Return [x, y] of the center of cell containing provided text 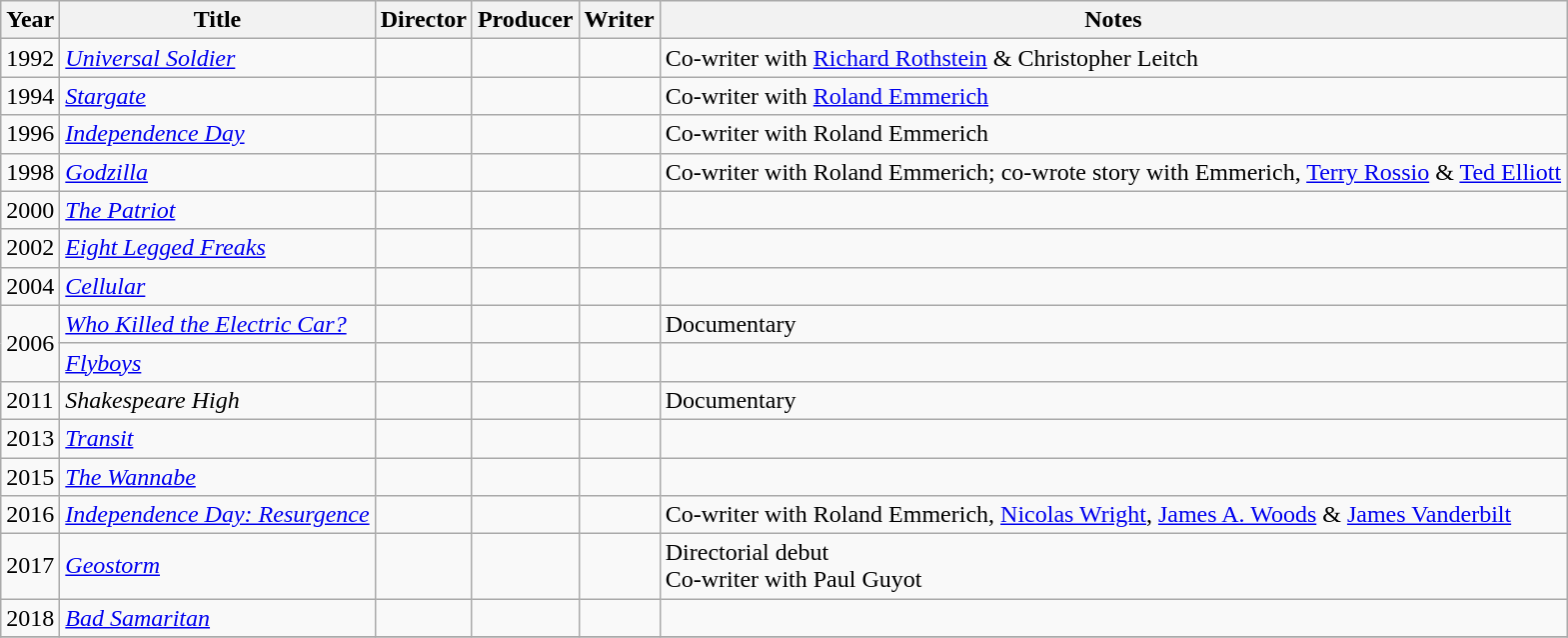
Co-writer with Roland Emmerich, Nicolas Wright, James A. Woods & James Vanderbilt [1113, 515]
1994 [30, 96]
2011 [30, 400]
2015 [30, 477]
2016 [30, 515]
Flyboys [218, 362]
Independence Day [218, 134]
2000 [30, 210]
2004 [30, 286]
The Patriot [218, 210]
The Wannabe [218, 477]
Title [218, 20]
Cellular [218, 286]
Year [30, 20]
Stargate [218, 96]
2002 [30, 248]
Transit [218, 438]
Geostorm [218, 566]
2013 [30, 438]
Eight Legged Freaks [218, 248]
2017 [30, 566]
Bad Samaritan [218, 618]
2006 [30, 343]
Notes [1113, 20]
Universal Soldier [218, 58]
1996 [30, 134]
Independence Day: Resurgence [218, 515]
Co-writer with Roland Emmerich; co-wrote story with Emmerich, Terry Rossio & Ted Elliott [1113, 172]
Director [424, 20]
Writer [620, 20]
1998 [30, 172]
Shakespeare High [218, 400]
Directorial debutCo-writer with Paul Guyot [1113, 566]
2018 [30, 618]
Godzilla [218, 172]
Who Killed the Electric Car? [218, 324]
Producer [526, 20]
1992 [30, 58]
Co-writer with Richard Rothstein & Christopher Leitch [1113, 58]
